Scan for the cell matching the given text and deliver its (X, Y) coordinate at center. 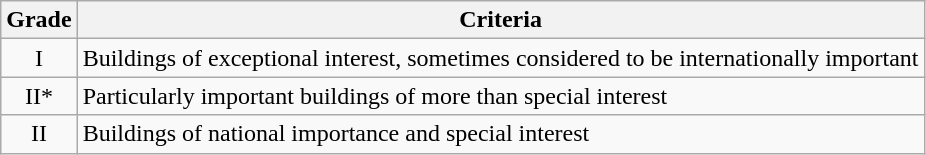
Buildings of exceptional interest, sometimes considered to be internationally important (500, 58)
I (39, 58)
Buildings of national importance and special interest (500, 134)
Particularly important buildings of more than special interest (500, 96)
Criteria (500, 20)
II (39, 134)
Grade (39, 20)
II* (39, 96)
